Output the [X, Y] coordinate of the center of the cell containing the given text.  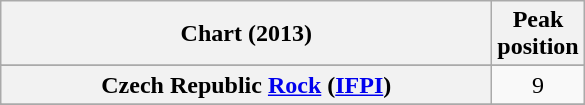
Czech Republic Rock (IFPI) [246, 85]
Chart (2013) [246, 34]
Peakposition [538, 34]
9 [538, 85]
